Identify which cell holds the provided text, then report its (X, Y) central coordinate. 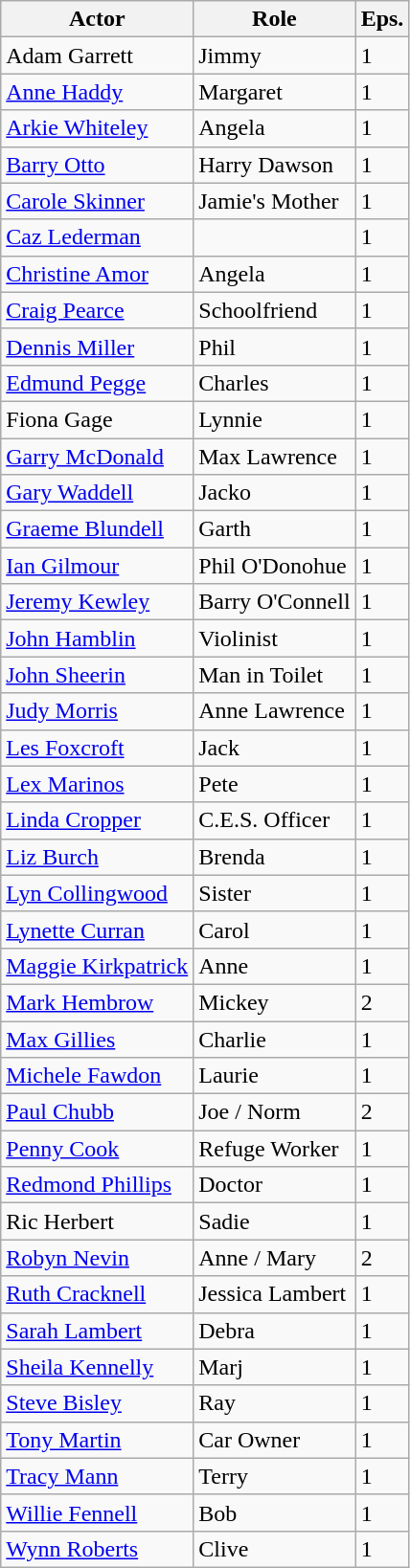
Marj (274, 1367)
Jack (274, 748)
Liz Burch (98, 857)
Tracy Mann (98, 1476)
Actor (98, 19)
Christine Amor (98, 274)
Joe / Norm (274, 1112)
Ric Herbert (98, 1221)
Judy Morris (98, 711)
Doctor (274, 1185)
Eps. (382, 19)
Margaret (274, 92)
Jimmy (274, 56)
Penny Cook (98, 1149)
Charles (274, 383)
Brenda (274, 857)
Carole Skinner (98, 201)
Jamie's Mother (274, 201)
Maggie Kirkpatrick (98, 966)
Edmund Pegge (98, 383)
Jacko (274, 493)
Man in Toilet (274, 675)
Gary Waddell (98, 493)
Terry (274, 1476)
Garth (274, 529)
Anne (274, 966)
Sarah Lambert (98, 1331)
Mickey (274, 1002)
Lex Marinos (98, 784)
Violinist (274, 638)
Pete (274, 784)
Debra (274, 1331)
Ray (274, 1403)
Barry O'Connell (274, 602)
Graeme Blundell (98, 529)
Sister (274, 893)
Caz Lederman (98, 237)
Jeremy Kewley (98, 602)
Dennis Miller (98, 347)
Anne / Mary (274, 1258)
Sadie (274, 1221)
Linda Cropper (98, 820)
Redmond Phillips (98, 1185)
Bob (274, 1512)
Lynnie (274, 419)
Les Foxcroft (98, 748)
Refuge Worker (274, 1149)
Max Gillies (98, 1039)
Role (274, 19)
John Sheerin (98, 675)
Michele Fawdon (98, 1076)
Harry Dawson (274, 165)
Steve Bisley (98, 1403)
Fiona Gage (98, 419)
Carol (274, 930)
Phil (274, 347)
Tony Martin (98, 1440)
John Hamblin (98, 638)
Clive (274, 1549)
Wynn Roberts (98, 1549)
Anne Haddy (98, 92)
Paul Chubb (98, 1112)
Anne Lawrence (274, 711)
Laurie (274, 1076)
Sheila Kennelly (98, 1367)
Craig Pearce (98, 310)
Jessica Lambert (274, 1294)
Arkie Whiteley (98, 128)
Ruth Cracknell (98, 1294)
Ian Gilmour (98, 566)
Schoolfriend (274, 310)
Charlie (274, 1039)
Willie Fennell (98, 1512)
Robyn Nevin (98, 1258)
C.E.S. Officer (274, 820)
Mark Hembrow (98, 1002)
Car Owner (274, 1440)
Lyn Collingwood (98, 893)
Max Lawrence (274, 457)
Phil O'Donohue (274, 566)
Adam Garrett (98, 56)
Barry Otto (98, 165)
Garry McDonald (98, 457)
Lynette Curran (98, 930)
